Detect which cell encompasses the target text, then output its (x, y) center coordinate. 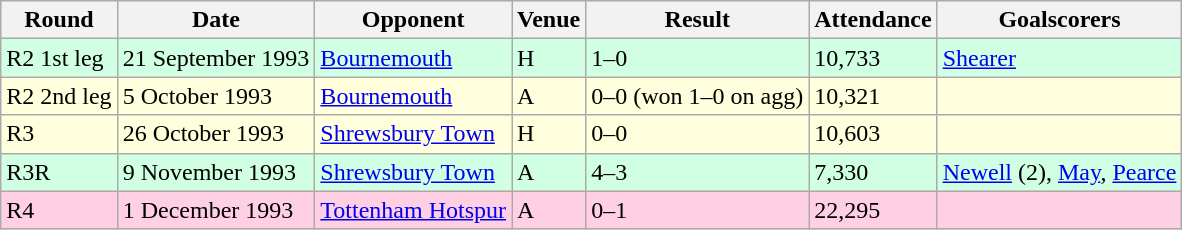
R3 (59, 134)
5 October 1993 (216, 96)
Venue (549, 20)
R2 1st leg (59, 58)
Newell (2), May, Pearce (1060, 172)
Shearer (1060, 58)
7,330 (873, 172)
22,295 (873, 210)
1–0 (698, 58)
0–1 (698, 210)
Attendance (873, 20)
R3R (59, 172)
9 November 1993 (216, 172)
Tottenham Hotspur (414, 210)
Date (216, 20)
Round (59, 20)
26 October 1993 (216, 134)
1 December 1993 (216, 210)
10,603 (873, 134)
R4 (59, 210)
R2 2nd leg (59, 96)
0–0 (698, 134)
21 September 1993 (216, 58)
10,321 (873, 96)
10,733 (873, 58)
0–0 (won 1–0 on agg) (698, 96)
4–3 (698, 172)
Opponent (414, 20)
Goalscorers (1060, 20)
Result (698, 20)
